Search for the cell housing the specified text and yield its (X, Y) center coordinate. 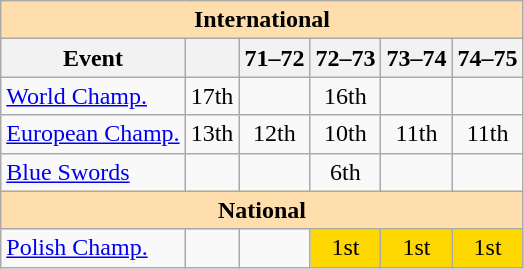
12th (274, 134)
10th (346, 134)
13th (212, 134)
Event (93, 58)
Blue Swords (93, 172)
72–73 (346, 58)
74–75 (488, 58)
71–72 (274, 58)
Polish Champ. (93, 248)
6th (346, 172)
17th (212, 96)
73–74 (416, 58)
National (262, 210)
European Champ. (93, 134)
International (262, 20)
16th (346, 96)
World Champ. (93, 96)
